Output the [X, Y] coordinate of the center of the cell containing the given text.  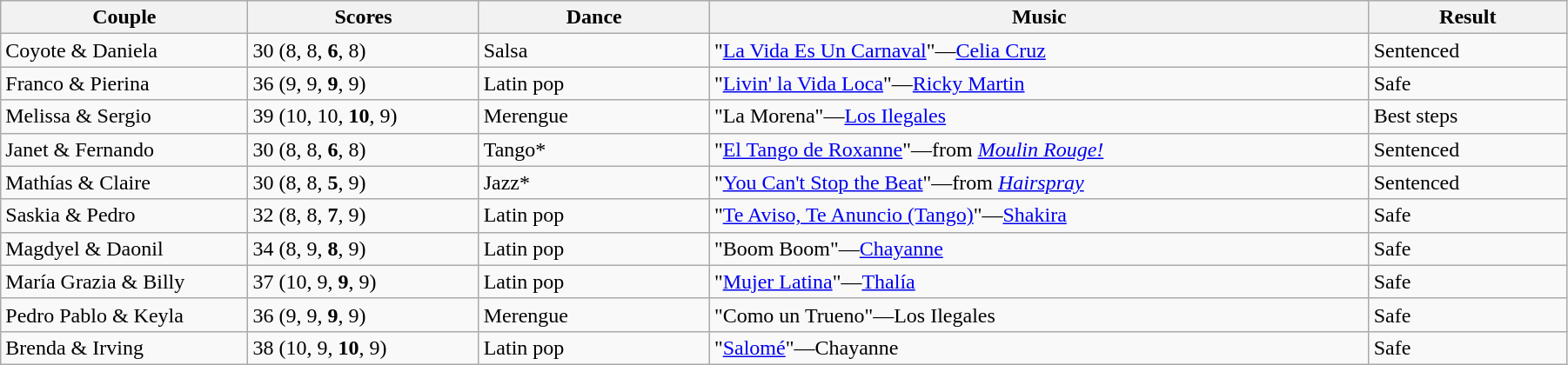
"Salomé"—Chayanne [1039, 348]
"You Can't Stop the Beat"—from Hairspray [1039, 182]
"Boom Boom"—Chayanne [1039, 249]
Scores [364, 17]
"El Tango de Roxanne"—from Moulin Rouge! [1039, 149]
Melissa & Sergio [124, 116]
Couple [124, 17]
Salsa [593, 50]
Magdyel & Daonil [124, 249]
Best steps [1467, 116]
37 (10, 9, 9, 9) [364, 282]
Janet & Fernando [124, 149]
38 (10, 9, 10, 9) [364, 348]
María Grazia & Billy [124, 282]
Result [1467, 17]
34 (8, 9, 8, 9) [364, 249]
Saskia & Pedro [124, 216]
Coyote & Daniela [124, 50]
30 (8, 8, 5, 9) [364, 182]
"Livin' la Vida Loca"—Ricky Martin [1039, 83]
Music [1039, 17]
"La Vida Es Un Carnaval"—Celia Cruz [1039, 50]
"Como un Trueno"—Los Ilegales [1039, 315]
Jazz* [593, 182]
"Te Aviso, Te Anuncio (Tango)"—Shakira [1039, 216]
"La Morena"—Los Ilegales [1039, 116]
"Mujer Latina"—Thalía [1039, 282]
Franco & Pierina [124, 83]
Pedro Pablo & Keyla [124, 315]
Dance [593, 17]
Brenda & Irving [124, 348]
39 (10, 10, 10, 9) [364, 116]
Tango* [593, 149]
32 (8, 8, 7, 9) [364, 216]
Mathías & Claire [124, 182]
